Provide the [x, y] coordinate of the cell's center where the given text is located.  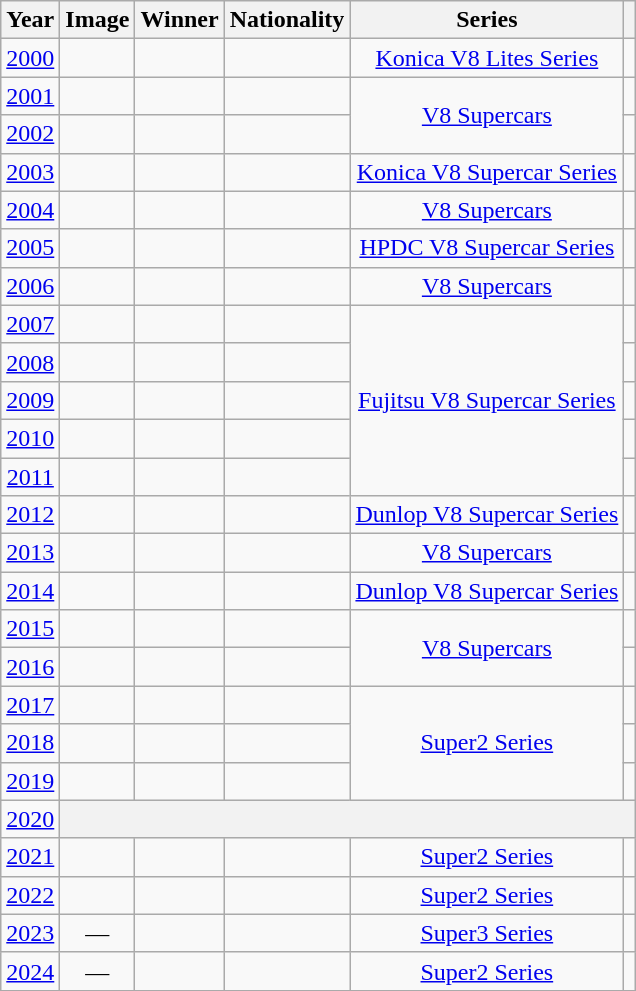
Konica V8 Supercar Series [487, 172]
2005 [30, 248]
2007 [30, 324]
Fujitsu V8 Supercar Series [487, 400]
Konica V8 Lites Series [487, 58]
2024 [30, 971]
Image [98, 20]
2021 [30, 857]
2012 [30, 515]
2011 [30, 477]
2002 [30, 134]
2016 [30, 667]
2000 [30, 58]
2017 [30, 705]
2014 [30, 591]
2013 [30, 553]
2020 [30, 819]
2019 [30, 781]
2008 [30, 362]
Series [487, 20]
2022 [30, 895]
2010 [30, 438]
HPDC V8 Supercar Series [487, 248]
Super3 Series [487, 933]
2018 [30, 743]
2015 [30, 629]
2023 [30, 933]
Year [30, 20]
2006 [30, 286]
Nationality [287, 20]
2009 [30, 400]
2004 [30, 210]
2003 [30, 172]
Winner [180, 20]
2001 [30, 96]
